Locate the cell with the specified text and output its [x, y] center coordinate. 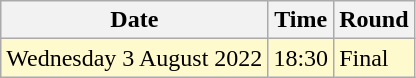
Time [301, 20]
Wednesday 3 August 2022 [134, 58]
Round [374, 20]
Date [134, 20]
18:30 [301, 58]
Final [374, 58]
